Return the (X, Y) coordinate for the center point of the cell that contains the specified text.  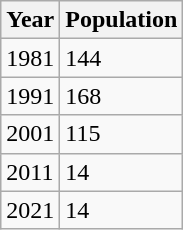
Year (30, 20)
2001 (30, 134)
Population (122, 20)
2021 (30, 210)
1991 (30, 96)
115 (122, 134)
144 (122, 58)
2011 (30, 172)
168 (122, 96)
1981 (30, 58)
